From the cell containing the given text, extract its center point as (X, Y) coordinate. 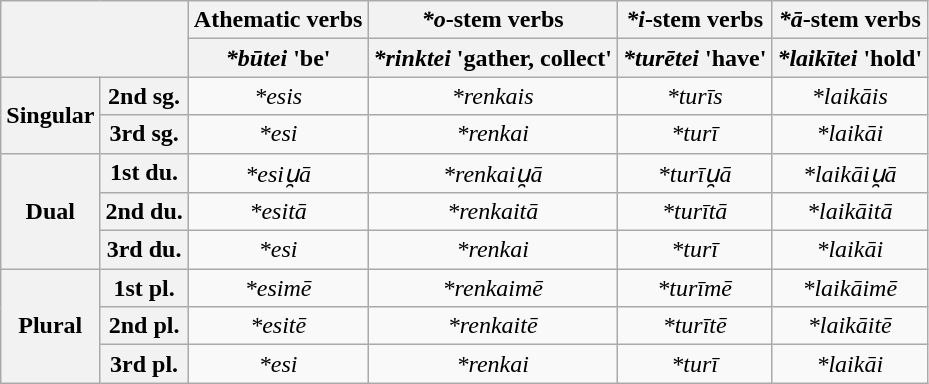
*laikāitē (850, 326)
Dual (50, 211)
*renkaitā (492, 212)
2nd du. (144, 212)
*laikāiu̯ā (850, 173)
*turīu̯ā (694, 173)
*laikāis (850, 96)
Plural (50, 326)
2nd pl. (144, 326)
3rd du. (144, 250)
3rd sg. (144, 134)
*i-stem verbs (694, 20)
*esitā (278, 212)
*būtei 'be' (278, 58)
3rd pl. (144, 364)
Singular (50, 115)
*laikāimē (850, 288)
*turītā (694, 212)
*turīs (694, 96)
Athematic verbs (278, 20)
*esis (278, 96)
*esiu̯ā (278, 173)
*renkaiu̯ā (492, 173)
*renkaimē (492, 288)
2nd sg. (144, 96)
*turītē (694, 326)
*esimē (278, 288)
1st pl. (144, 288)
1st du. (144, 173)
*ā-stem verbs (850, 20)
*turētei 'have' (694, 58)
*rinktei 'gather, collect' (492, 58)
*renkaitē (492, 326)
*turīmē (694, 288)
*o-stem verbs (492, 20)
*laikāitā (850, 212)
*esitē (278, 326)
*renkais (492, 96)
*laikītei 'hold' (850, 58)
